Provide the [X, Y] coordinate of the cell's center where the given text is located.  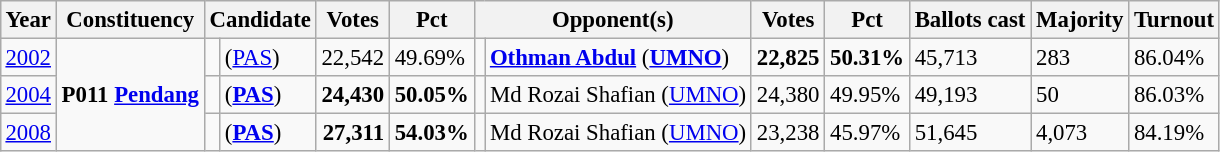
Year [28, 20]
22,542 [352, 57]
86.03% [1174, 95]
50.05% [432, 95]
49.69% [432, 57]
P011 Pendang [130, 94]
45,713 [970, 57]
4,073 [1080, 133]
Constituency [130, 20]
Majority [1080, 20]
22,825 [788, 57]
50.31% [868, 57]
2004 [28, 95]
283 [1080, 57]
2008 [28, 133]
Candidate [260, 20]
86.04% [1174, 57]
49.95% [868, 95]
23,238 [788, 133]
50 [1080, 95]
49,193 [970, 95]
Turnout [1174, 20]
54.03% [432, 133]
Ballots cast [970, 20]
24,430 [352, 95]
Opponent(s) [612, 20]
24,380 [788, 95]
27,311 [352, 133]
2002 [28, 57]
84.19% [1174, 133]
45.97% [868, 133]
Othman Abdul (UMNO) [618, 57]
51,645 [970, 133]
